Provide the (x, y) coordinate of the cell's center where the given text is located.  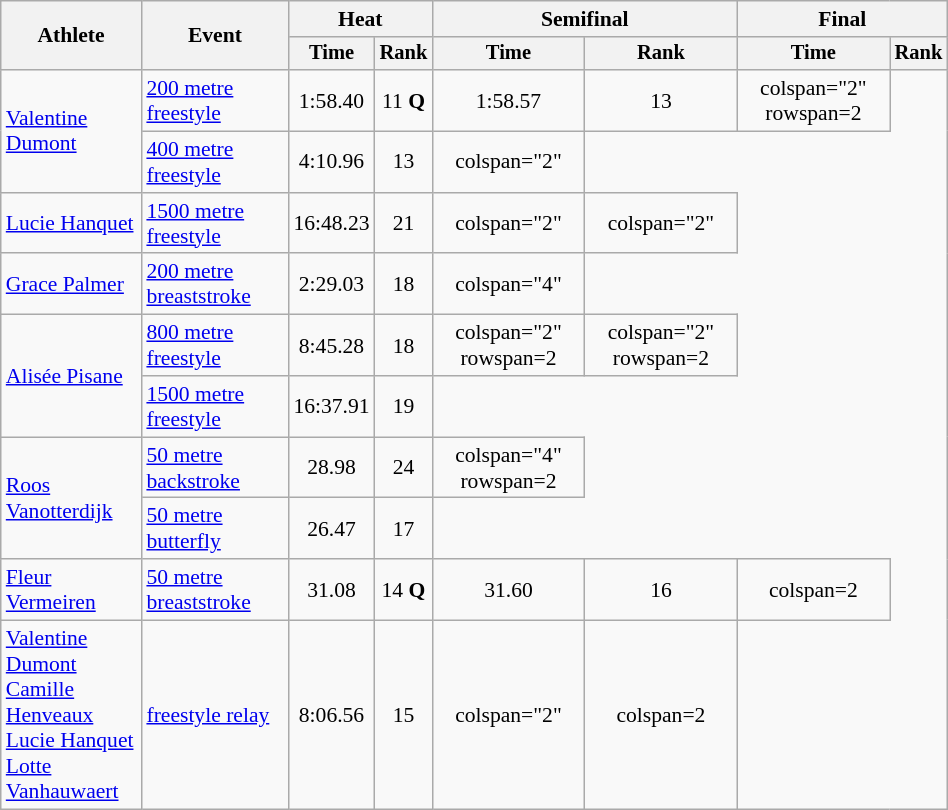
50 metre butterfly (214, 528)
28.98 (331, 468)
15 (404, 716)
50 metre backstroke (214, 468)
Valentine DumontCamille HenveauxLucie HanquetLotte Vanhauwaert (72, 716)
Lucie Hanquet (72, 224)
24 (404, 468)
1:58.40 (331, 100)
Valentine Dumont (72, 131)
Final (842, 19)
Fleur Vermeiren (72, 590)
19 (404, 406)
31.08 (331, 590)
17 (404, 528)
21 (404, 224)
200 metre breaststroke (214, 284)
Roos Vanotterdijk (72, 498)
4:10.96 (331, 162)
14 Q (404, 590)
8:45.28 (331, 346)
50 metre breaststroke (214, 590)
8:06.56 (331, 716)
Alisée Pisane (72, 376)
colspan="4" (508, 284)
26.47 (331, 528)
Semifinal (584, 19)
2:29.03 (331, 284)
16:37.91 (331, 406)
Event (214, 36)
freestyle relay (214, 716)
1:58.57 (508, 100)
Heat (360, 19)
Athlete (72, 36)
200 metre freestyle (214, 100)
Grace Palmer (72, 284)
31.60 (508, 590)
16 (661, 590)
11 Q (404, 100)
colspan="4" rowspan=2 (508, 468)
800 metre freestyle (214, 346)
16:48.23 (331, 224)
400 metre freestyle (214, 162)
